Identify which cell holds the provided text, then report its (X, Y) central coordinate. 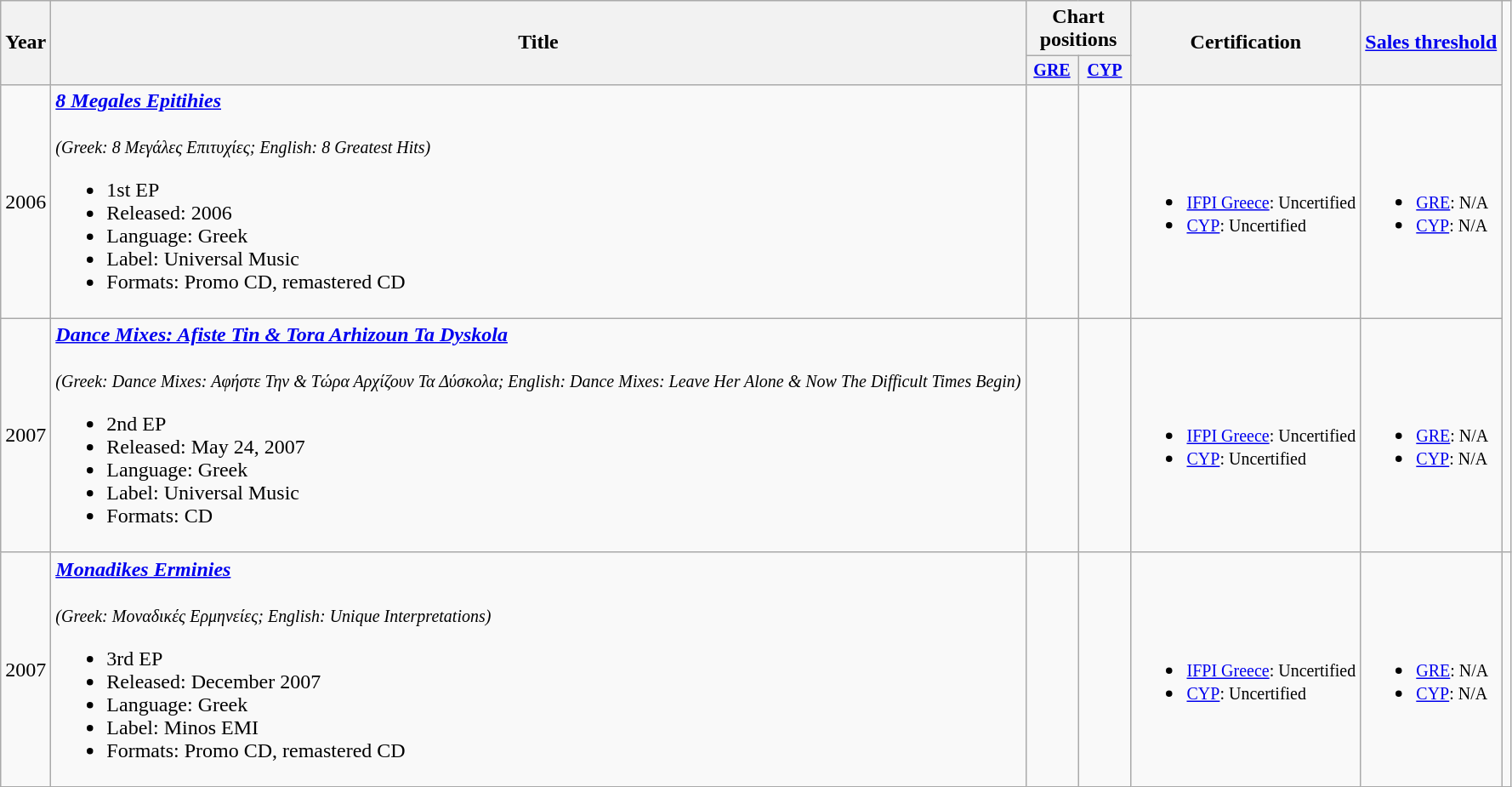
GRE (1052, 70)
CYP (1105, 70)
Sales threshold (1431, 43)
2006 (26, 201)
Chart positions (1078, 29)
Year (26, 43)
Certification (1246, 43)
Title (538, 43)
